Provide the (x, y) coordinate of the cell's center where the given text is located.  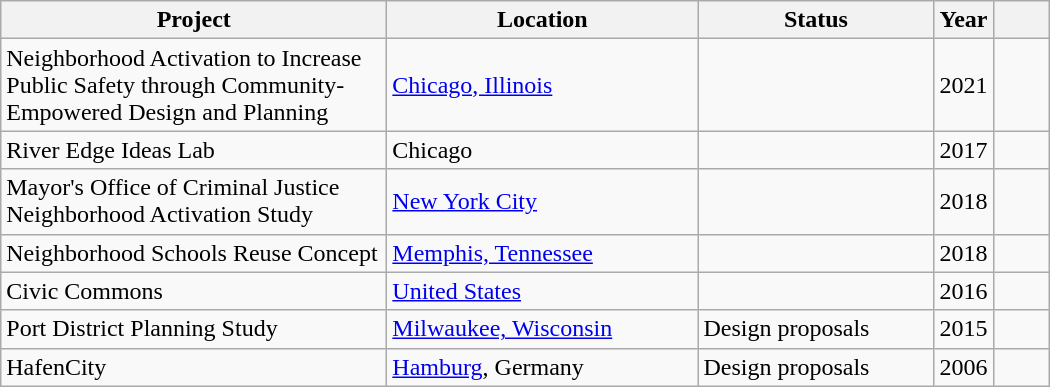
2021 (964, 85)
2017 (964, 150)
Year (964, 20)
Civic Commons (194, 291)
Chicago, Illinois (542, 85)
2015 (964, 329)
Neighborhood Schools Reuse Concept (194, 253)
Location (542, 20)
Status (816, 20)
Hamburg, Germany (542, 367)
New York City (542, 202)
Milwaukee, Wisconsin (542, 329)
Project (194, 20)
2006 (964, 367)
Memphis, Tennessee (542, 253)
2016 (964, 291)
Chicago (542, 150)
Neighborhood Activation to Increase Public Safety through Community-Empowered Design and Planning (194, 85)
River Edge Ideas Lab (194, 150)
Port District Planning Study (194, 329)
United States (542, 291)
HafenCity (194, 367)
Mayor's Office of Criminal Justice Neighborhood Activation Study (194, 202)
